Find where the given text appears and provide that cell's center as (x, y) coordinate. 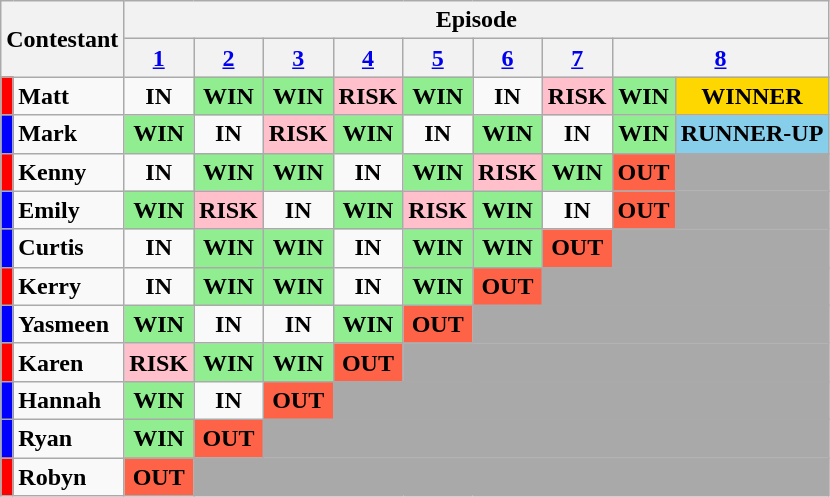
Curtis (68, 248)
Kerry (68, 286)
7 (577, 58)
Yasmeen (68, 324)
Contestant (62, 39)
Matt (68, 96)
2 (229, 58)
Episode (476, 20)
RUNNER-UP (752, 134)
Karen (68, 362)
4 (368, 58)
3 (298, 58)
8 (720, 58)
1 (159, 58)
WINNER (752, 96)
Kenny (68, 172)
5 (438, 58)
Ryan (68, 438)
Hannah (68, 400)
Robyn (68, 477)
6 (508, 58)
Mark (68, 134)
Emily (68, 210)
